Capture the cell that displays the provided text and extract its (X, Y) central coordinate. 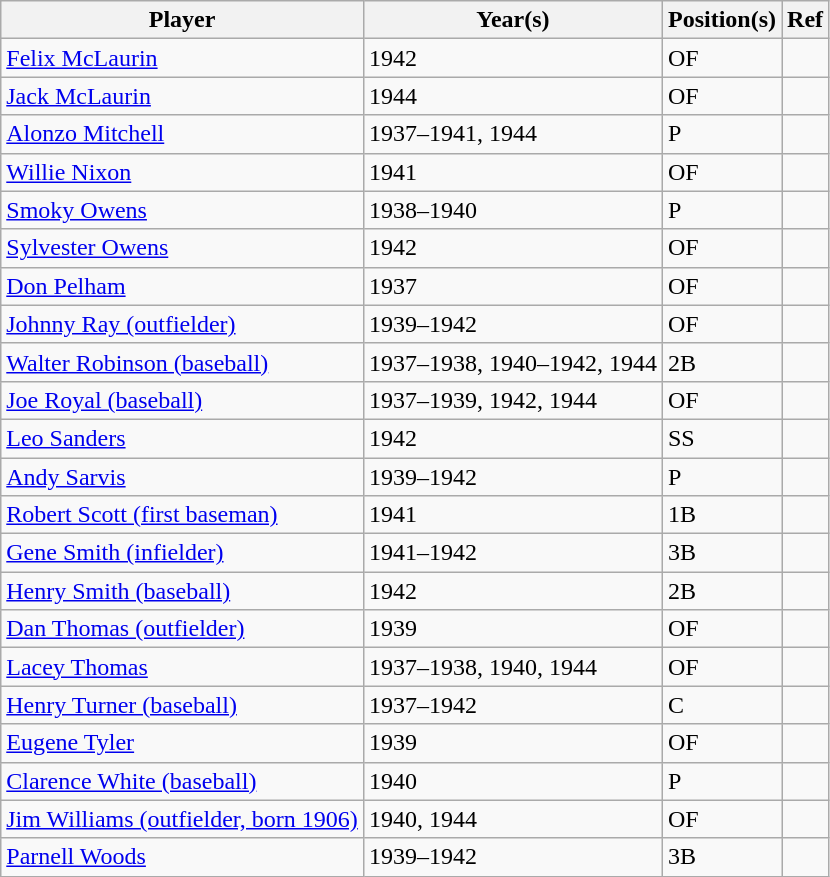
Willie Nixon (182, 172)
Year(s) (512, 20)
Dan Thomas (outfielder) (182, 629)
Smoky Owens (182, 210)
Leo Sanders (182, 438)
Andy Sarvis (182, 477)
1937–1939, 1942, 1944 (512, 400)
Johnny Ray (outfielder) (182, 324)
Joe Royal (baseball) (182, 400)
Jim Williams (outfielder, born 1906) (182, 819)
Felix McLaurin (182, 58)
1944 (512, 96)
Henry Smith (baseball) (182, 591)
1941–1942 (512, 553)
Eugene Tyler (182, 743)
Gene Smith (infielder) (182, 553)
1938–1940 (512, 210)
Alonzo Mitchell (182, 134)
1937 (512, 286)
1937–1938, 1940–1942, 1944 (512, 362)
1940 (512, 781)
1937–1941, 1944 (512, 134)
Don Pelham (182, 286)
Robert Scott (first baseman) (182, 515)
Player (182, 20)
Walter Robinson (baseball) (182, 362)
Position(s) (722, 20)
1937–1938, 1940, 1944 (512, 667)
1940, 1944 (512, 819)
Clarence White (baseball) (182, 781)
1937–1942 (512, 705)
Jack McLaurin (182, 96)
1B (722, 515)
Sylvester Owens (182, 248)
Ref (806, 20)
SS (722, 438)
Lacey Thomas (182, 667)
Henry Turner (baseball) (182, 705)
Parnell Woods (182, 857)
C (722, 705)
